Identify which cell holds the provided text, then report its [X, Y] central coordinate. 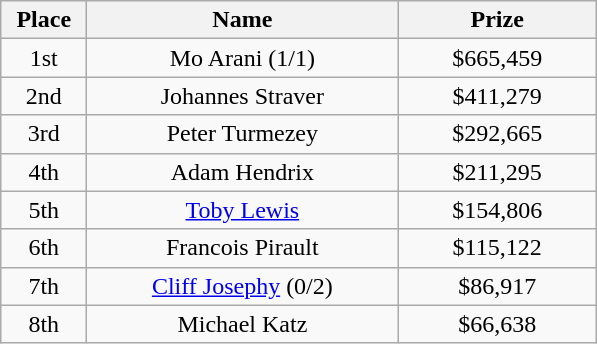
8th [44, 324]
6th [44, 248]
Peter Turmezey [242, 134]
Mo Arani (1/1) [242, 58]
Adam Hendrix [242, 172]
2nd [44, 96]
$66,638 [498, 324]
$86,917 [498, 286]
3rd [44, 134]
$292,665 [498, 134]
$154,806 [498, 210]
Toby Lewis [242, 210]
$665,459 [498, 58]
7th [44, 286]
Place [44, 20]
Cliff Josephy (0/2) [242, 286]
$115,122 [498, 248]
1st [44, 58]
Michael Katz [242, 324]
$411,279 [498, 96]
4th [44, 172]
Johannes Straver [242, 96]
5th [44, 210]
$211,295 [498, 172]
Name [242, 20]
Prize [498, 20]
Francois Pirault [242, 248]
